Return [X, Y] of the center of cell containing provided text 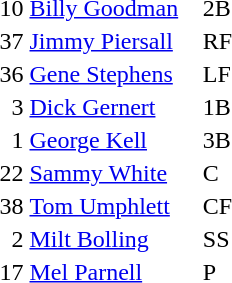
Milt Bolling [113, 239]
George Kell [113, 140]
Sammy White [113, 173]
Dick Gernert [113, 107]
Gene Stephens [113, 74]
Jimmy Piersall [113, 41]
Tom Umphlett [113, 206]
